Return the (x, y) coordinate for the center point of the cell that contains the specified text.  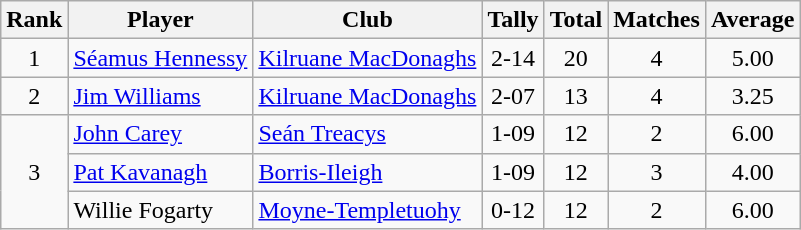
Tally (513, 20)
Séamus Hennessy (160, 58)
1 (34, 58)
2-14 (513, 58)
4.00 (752, 172)
Club (368, 20)
Average (752, 20)
Player (160, 20)
3.25 (752, 96)
Matches (657, 20)
5.00 (752, 58)
0-12 (513, 210)
Jim Williams (160, 96)
13 (576, 96)
Seán Treacys (368, 134)
Pat Kavanagh (160, 172)
Borris-Ileigh (368, 172)
Rank (34, 20)
Total (576, 20)
2-07 (513, 96)
Moyne-Templetuohy (368, 210)
Willie Fogarty (160, 210)
20 (576, 58)
John Carey (160, 134)
